Scan for the cell matching the given text and deliver its (x, y) coordinate at center. 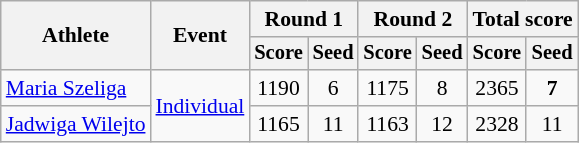
7 (552, 88)
1190 (278, 88)
Individual (200, 106)
12 (442, 124)
Jadwiga Wilejto (76, 124)
Maria Szeliga (76, 88)
1165 (278, 124)
Total score (522, 19)
6 (334, 88)
Round 1 (304, 19)
2328 (496, 124)
1163 (387, 124)
1175 (387, 88)
Event (200, 36)
2365 (496, 88)
Athlete (76, 36)
8 (442, 88)
Round 2 (412, 19)
